Provide the [X, Y] coordinate of the cell's center where the given text is located.  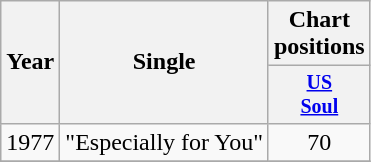
Year [30, 62]
USSoul [319, 94]
1977 [30, 142]
"Especially for You" [164, 142]
Chart positions [319, 34]
Single [164, 62]
70 [319, 142]
